Capture the cell that displays the provided text and extract its [x, y] central coordinate. 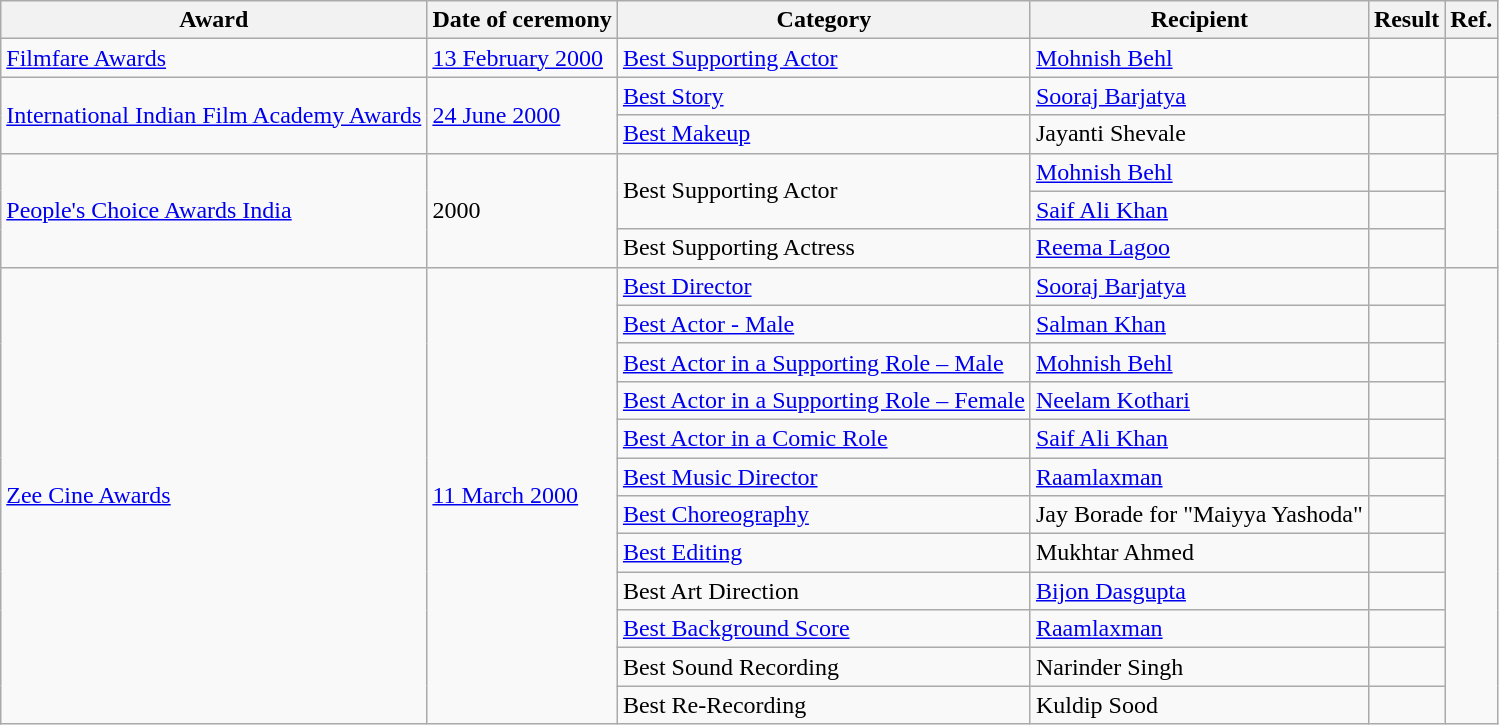
Best Makeup [824, 134]
Best Director [824, 286]
Mukhtar Ahmed [1199, 553]
Bijon Dasgupta [1199, 591]
Filmfare Awards [214, 58]
Best Choreography [824, 515]
Ref. [1472, 20]
Jayanti Shevale [1199, 134]
Best Supporting Actress [824, 248]
Best Re-Recording [824, 705]
11 March 2000 [522, 496]
Best Background Score [824, 629]
24 June 2000 [522, 115]
People's Choice Awards India [214, 210]
Best Actor - Male [824, 324]
Recipient [1199, 20]
Best Actor in a Supporting Role – Male [824, 362]
13 February 2000 [522, 58]
Result [1406, 20]
Category [824, 20]
Jay Borade for "Maiyya Yashoda" [1199, 515]
Best Music Director [824, 477]
Salman Khan [1199, 324]
Award [214, 20]
Date of ceremony [522, 20]
Best Story [824, 96]
Best Sound Recording [824, 667]
Narinder Singh [1199, 667]
Best Editing [824, 553]
Best Art Direction [824, 591]
Neelam Kothari [1199, 400]
Reema Lagoo [1199, 248]
Best Actor in a Supporting Role – Female [824, 400]
International Indian Film Academy Awards [214, 115]
Best Actor in a Comic Role [824, 438]
Kuldip Sood [1199, 705]
2000 [522, 210]
Zee Cine Awards [214, 496]
